Identify which cell holds the provided text, then report its (X, Y) central coordinate. 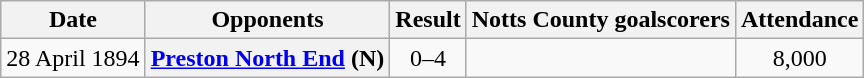
Notts County goalscorers (600, 20)
Attendance (799, 20)
Opponents (268, 20)
8,000 (799, 58)
0–4 (428, 58)
Result (428, 20)
28 April 1894 (73, 58)
Date (73, 20)
Preston North End (N) (268, 58)
